Find where the given text appears and provide that cell's center as (x, y) coordinate. 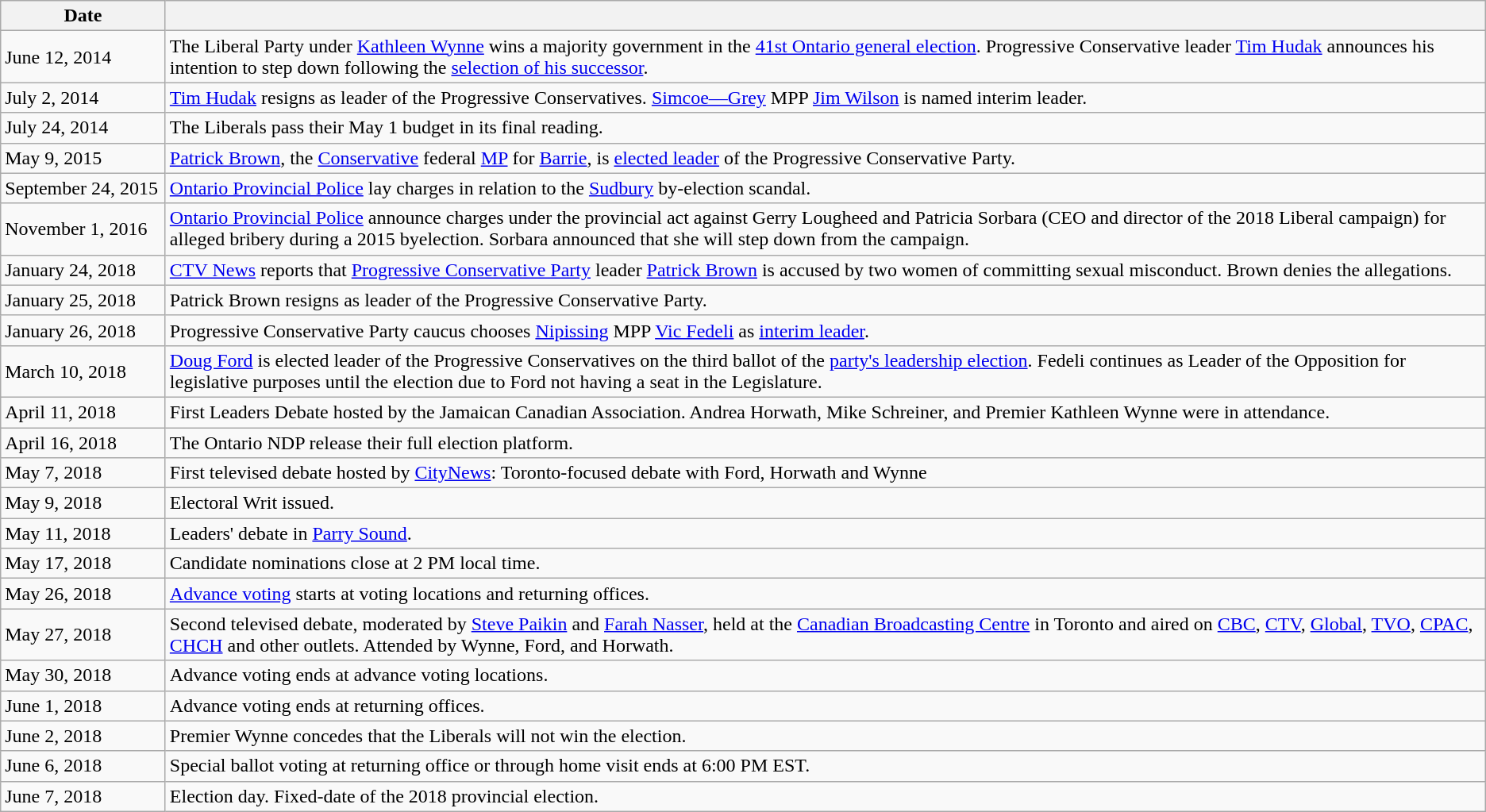
Tim Hudak resigns as leader of the Progressive Conservatives. Simcoe—Grey MPP Jim Wilson is named interim leader. (826, 98)
Leaders' debate in Parry Sound. (826, 533)
January 26, 2018 (83, 330)
Advance voting starts at voting locations and returning offices. (826, 594)
Candidate nominations close at 2 PM local time. (826, 564)
June 12, 2014 (83, 57)
June 6, 2018 (83, 766)
June 7, 2018 (83, 796)
June 1, 2018 (83, 706)
First Leaders Debate hosted by the Jamaican Canadian Association. Andrea Horwath, Mike Schreiner, and Premier Kathleen Wynne were in attendance. (826, 412)
Electoral Writ issued. (826, 503)
November 1, 2016 (83, 229)
Patrick Brown, the Conservative federal MP for Barrie, is elected leader of the Progressive Conservative Party. (826, 158)
Patrick Brown resigns as leader of the Progressive Conservative Party. (826, 300)
Advance voting ends at returning offices. (826, 706)
May 9, 2018 (83, 503)
June 2, 2018 (83, 736)
The Ontario NDP release their full election platform. (826, 442)
Date (83, 16)
Special ballot voting at returning office or through home visit ends at 6:00 PM EST. (826, 766)
May 11, 2018 (83, 533)
The Liberals pass their May 1 budget in its final reading. (826, 128)
April 16, 2018 (83, 442)
April 11, 2018 (83, 412)
May 30, 2018 (83, 675)
Ontario Provincial Police lay charges in relation to the Sudbury by-election scandal. (826, 188)
May 9, 2015 (83, 158)
Election day. Fixed-date of the 2018 provincial election. (826, 796)
Premier Wynne concedes that the Liberals will not win the election. (826, 736)
July 2, 2014 (83, 98)
May 7, 2018 (83, 473)
March 10, 2018 (83, 371)
May 27, 2018 (83, 635)
September 24, 2015 (83, 188)
January 24, 2018 (83, 270)
Advance voting ends at advance voting locations. (826, 675)
Progressive Conservative Party caucus chooses Nipissing MPP Vic Fedeli as interim leader. (826, 330)
January 25, 2018 (83, 300)
July 24, 2014 (83, 128)
May 26, 2018 (83, 594)
May 17, 2018 (83, 564)
First televised debate hosted by CityNews: Toronto-focused debate with Ford, Horwath and Wynne (826, 473)
